Identify which cell holds the provided text, then report its [x, y] central coordinate. 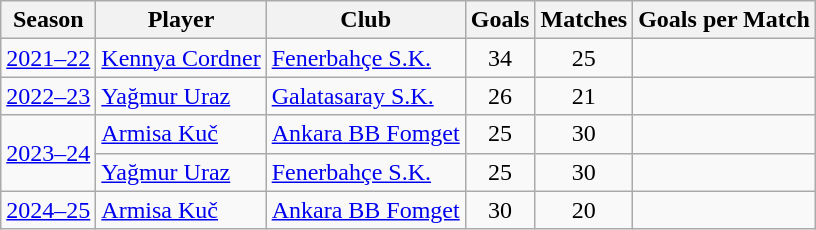
2022–23 [48, 96]
Goals per Match [724, 20]
Galatasaray S.K. [366, 96]
2023–24 [48, 153]
20 [584, 210]
2024–25 [48, 210]
26 [500, 96]
Season [48, 20]
Club [366, 20]
Matches [584, 20]
34 [500, 58]
Kennya Cordner [181, 58]
Goals [500, 20]
Player [181, 20]
2021–22 [48, 58]
21 [584, 96]
